Search for the cell housing the specified text and yield its (x, y) center coordinate. 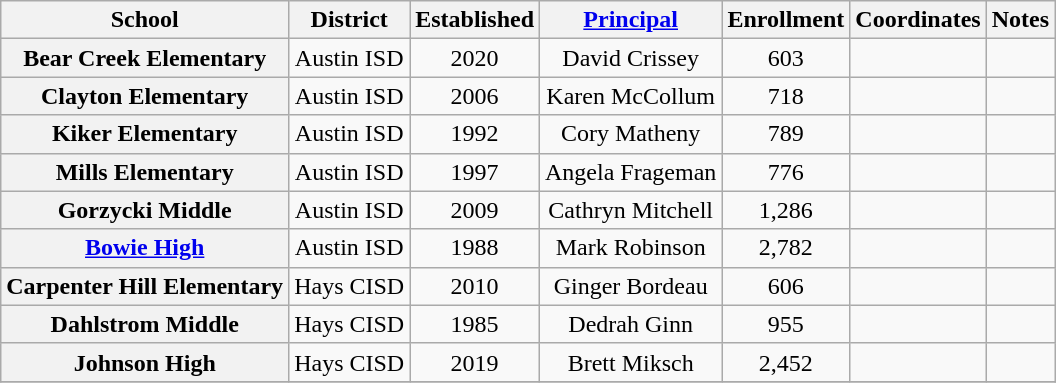
Karen McCollum (631, 96)
1997 (475, 172)
2019 (475, 362)
Bowie High (145, 248)
1,286 (786, 210)
Ginger Bordeau (631, 286)
1992 (475, 134)
1985 (475, 324)
Established (475, 20)
Notes (1020, 20)
Cory Matheny (631, 134)
Enrollment (786, 20)
789 (786, 134)
Coordinates (918, 20)
955 (786, 324)
Johnson High (145, 362)
776 (786, 172)
2,452 (786, 362)
School (145, 20)
2010 (475, 286)
Carpenter Hill Elementary (145, 286)
2006 (475, 96)
District (350, 20)
Kiker Elementary (145, 134)
2020 (475, 58)
Bear Creek Elementary (145, 58)
718 (786, 96)
Dedrah Ginn (631, 324)
1988 (475, 248)
606 (786, 286)
Dahlstrom Middle (145, 324)
David Crissey (631, 58)
2009 (475, 210)
Gorzycki Middle (145, 210)
Cathryn Mitchell (631, 210)
Principal (631, 20)
Mills Elementary (145, 172)
2,782 (786, 248)
Angela Frageman (631, 172)
Mark Robinson (631, 248)
Clayton Elementary (145, 96)
Brett Miksch (631, 362)
603 (786, 58)
